Output the (X, Y) coordinate of the center of the cell containing the given text.  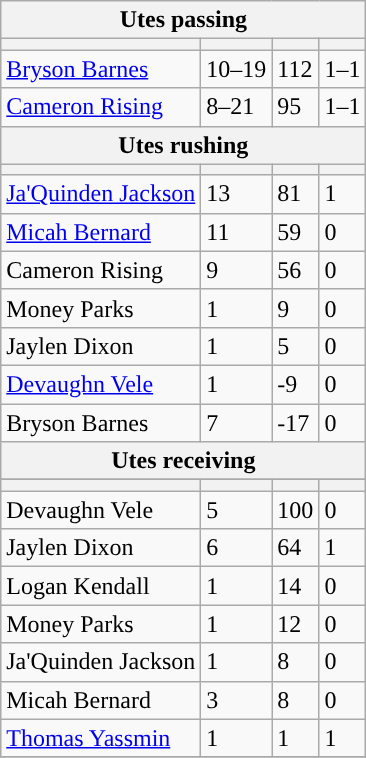
Utes rushing (184, 145)
95 (296, 107)
56 (296, 270)
81 (296, 194)
112 (296, 69)
3 (236, 700)
7 (236, 423)
59 (296, 232)
14 (296, 586)
11 (236, 232)
13 (236, 194)
64 (296, 548)
12 (296, 624)
Utes receiving (184, 461)
-17 (296, 423)
Logan Kendall (101, 586)
10–19 (236, 69)
6 (236, 548)
8–21 (236, 107)
Thomas Yassmin (101, 738)
Utes passing (184, 20)
-9 (296, 384)
100 (296, 510)
